Capture the cell that displays the provided text and extract its [X, Y] central coordinate. 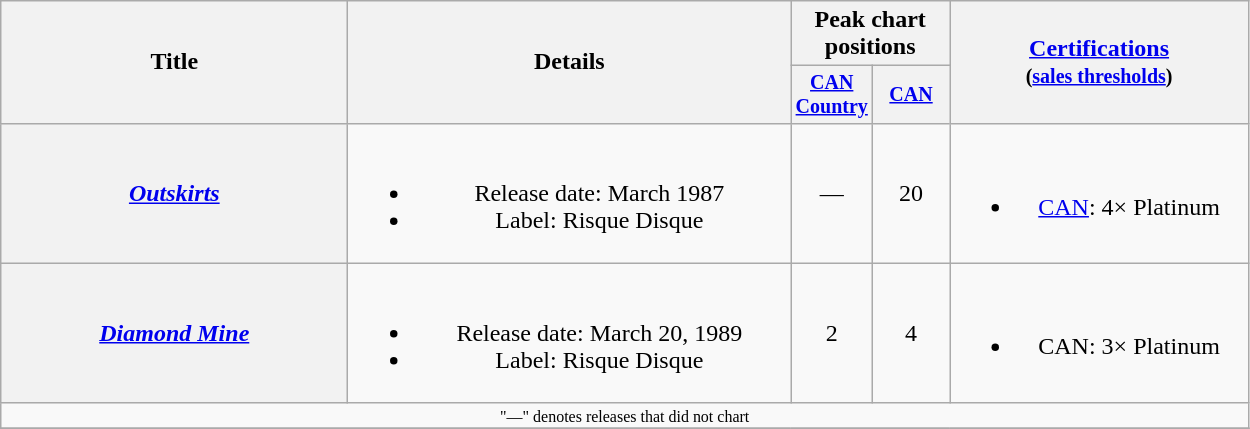
2 [832, 333]
Peak chartpositions [870, 34]
Release date: March 1987Label: Risque Disque [570, 193]
Certifications(sales thresholds) [1100, 62]
20 [912, 193]
Details [570, 62]
— [832, 193]
"—" denotes releases that did not chart [625, 415]
CAN: 3× Platinum [1100, 333]
Outskirts [174, 193]
CAN Country [832, 94]
CAN: 4× Platinum [1100, 193]
Title [174, 62]
Release date: March 20, 1989Label: Risque Disque [570, 333]
Diamond Mine [174, 333]
CAN [912, 94]
4 [912, 333]
